Identify which cell holds the provided text, then report its (x, y) central coordinate. 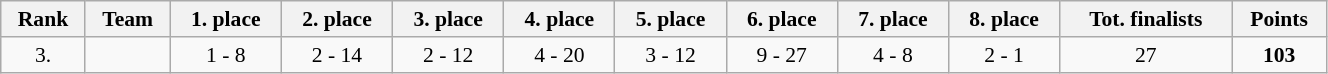
103 (1280, 55)
3. place (448, 19)
4 - 20 (560, 55)
9 - 27 (782, 55)
1. place (226, 19)
6. place (782, 19)
7. place (892, 19)
Team (128, 19)
5. place (670, 19)
Points (1280, 19)
Tot. finalists (1146, 19)
2 - 14 (336, 55)
3 - 12 (670, 55)
4 - 8 (892, 55)
2 - 1 (1004, 55)
3. (43, 55)
2. place (336, 19)
4. place (560, 19)
27 (1146, 55)
8. place (1004, 19)
Rank (43, 19)
1 - 8 (226, 55)
2 - 12 (448, 55)
